For the text-containing cell, return its midpoint in [x, y] coordinate format. 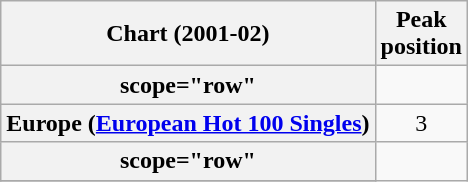
Peakposition [421, 34]
3 [421, 123]
Europe (European Hot 100 Singles) [188, 123]
Chart (2001-02) [188, 34]
